Return the [x, y] coordinate for the center point of the cell that contains the specified text.  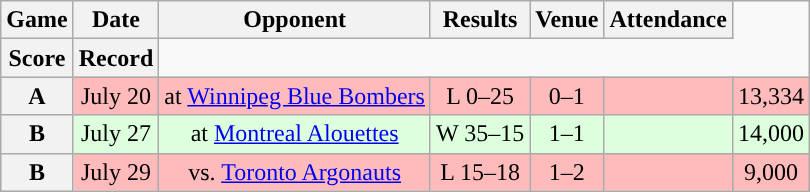
9,000 [770, 172]
L 15–18 [480, 172]
July 29 [116, 172]
13,334 [770, 96]
July 27 [116, 134]
1–1 [567, 134]
Opponent [295, 20]
at Montreal Alouettes [295, 134]
1–2 [567, 172]
Results [480, 20]
L 0–25 [480, 96]
at Winnipeg Blue Bombers [295, 96]
Record [116, 58]
Game [37, 20]
Score [37, 58]
Venue [567, 20]
vs. Toronto Argonauts [295, 172]
July 20 [116, 96]
0–1 [567, 96]
Attendance [668, 20]
A [37, 96]
W 35–15 [480, 134]
14,000 [770, 134]
Date [116, 20]
